Search for the cell housing the specified text and yield its (x, y) center coordinate. 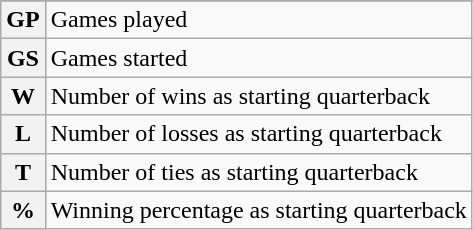
GP (23, 20)
Winning percentage as starting quarterback (258, 210)
Number of wins as starting quarterback (258, 96)
GS (23, 58)
L (23, 134)
Number of losses as starting quarterback (258, 134)
W (23, 96)
Games played (258, 20)
% (23, 210)
Number of ties as starting quarterback (258, 172)
T (23, 172)
Games started (258, 58)
